Return the [x, y] coordinate for the center point of the cell that contains the specified text.  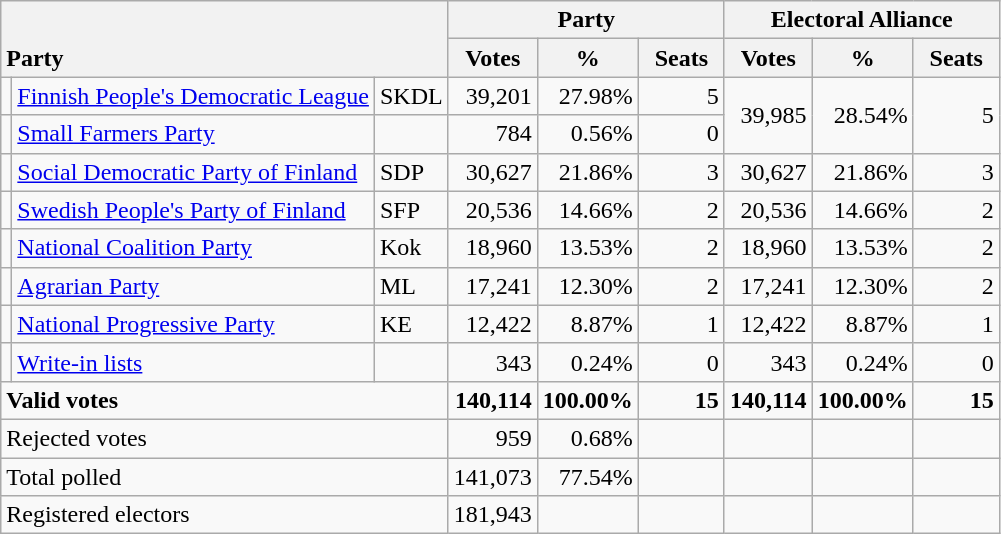
39,201 [492, 96]
KE [411, 324]
National Progressive Party [194, 324]
Write-in lists [194, 362]
181,943 [492, 515]
Electoral Alliance [862, 20]
Finnish People's Democratic League [194, 96]
SKDL [411, 96]
0.56% [588, 134]
Kok [411, 248]
Total polled [224, 477]
Registered electors [224, 515]
77.54% [588, 477]
Agrarian Party [194, 286]
Social Democratic Party of Finland [194, 172]
SDP [411, 172]
141,073 [492, 477]
959 [492, 438]
Small Farmers Party [194, 134]
National Coalition Party [194, 248]
Valid votes [224, 400]
27.98% [588, 96]
Rejected votes [224, 438]
0.68% [588, 438]
28.54% [862, 115]
SFP [411, 210]
39,985 [768, 115]
ML [411, 286]
Swedish People's Party of Finland [194, 210]
784 [492, 134]
